Return (X, Y) of the center of cell containing provided text 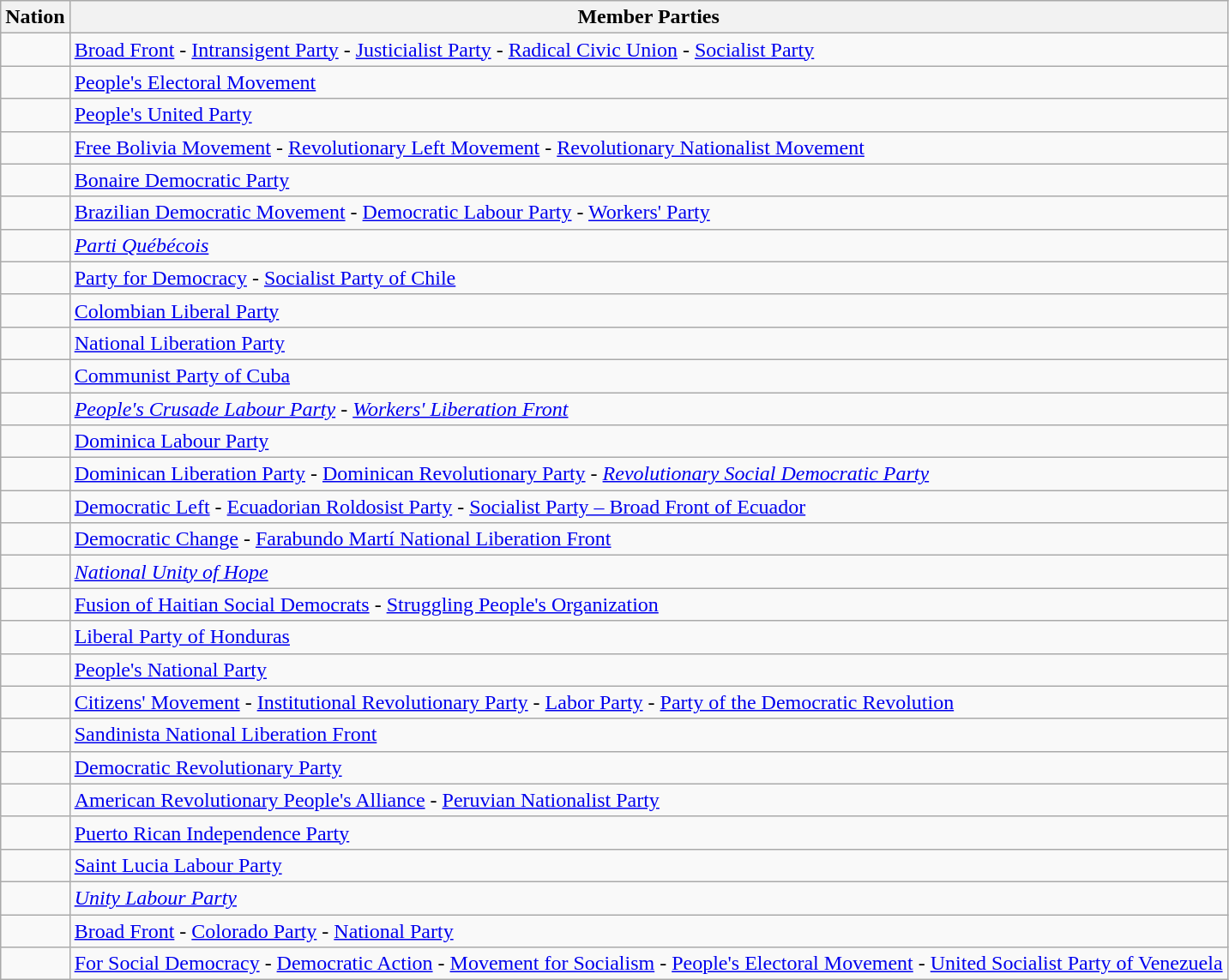
For Social Democracy - Democratic Action - Movement for Socialism - People's Electoral Movement - United Socialist Party of Venezuela (648, 964)
Broad Front - Intransigent Party - Justicialist Party - Radical Civic Union - Socialist Party (648, 50)
People's National Party (648, 670)
Democratic Left - Ecuadorian Roldosist Party - Socialist Party – Broad Front of Ecuador (648, 507)
Party for Democracy - Socialist Party of Chile (648, 278)
Sandinista National Liberation Front (648, 735)
Nation (35, 17)
Citizens' Movement - Institutional Revolutionary Party - Labor Party - Party of the Democratic Revolution (648, 702)
National Liberation Party (648, 343)
Unity Labour Party (648, 898)
Dominican Liberation Party - Dominican Revolutionary Party - Revolutionary Social Democratic Party (648, 474)
Puerto Rican Independence Party (648, 833)
Member Parties (648, 17)
Brazilian Democratic Movement - Democratic Labour Party - Workers' Party (648, 213)
Democratic Change - Farabundo Martí National Liberation Front (648, 539)
Dominica Labour Party (648, 442)
People's United Party (648, 115)
Colombian Liberal Party (648, 310)
People's Crusade Labour Party - Workers' Liberation Front (648, 409)
Saint Lucia Labour Party (648, 865)
Parti Québécois (648, 245)
Bonaire Democratic Party (648, 180)
Democratic Revolutionary Party (648, 767)
National Unity of Hope (648, 572)
American Revolutionary People's Alliance - Peruvian Nationalist Party (648, 800)
Broad Front - Colorado Party - National Party (648, 930)
Free Bolivia Movement - Revolutionary Left Movement - Revolutionary Nationalist Movement (648, 147)
Communist Party of Cuba (648, 376)
Fusion of Haitian Social Democrats - Struggling People's Organization (648, 604)
People's Electoral Movement (648, 82)
Liberal Party of Honduras (648, 637)
